Search for the cell housing the specified text and yield its [X, Y] center coordinate. 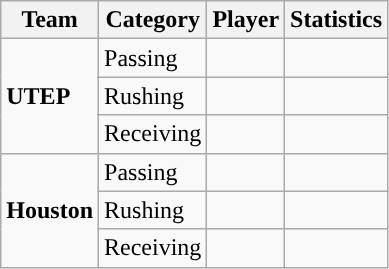
Houston [50, 210]
UTEP [50, 96]
Statistics [336, 20]
Category [153, 20]
Player [246, 20]
Team [50, 20]
